For the text-containing cell, return its midpoint in (x, y) coordinate format. 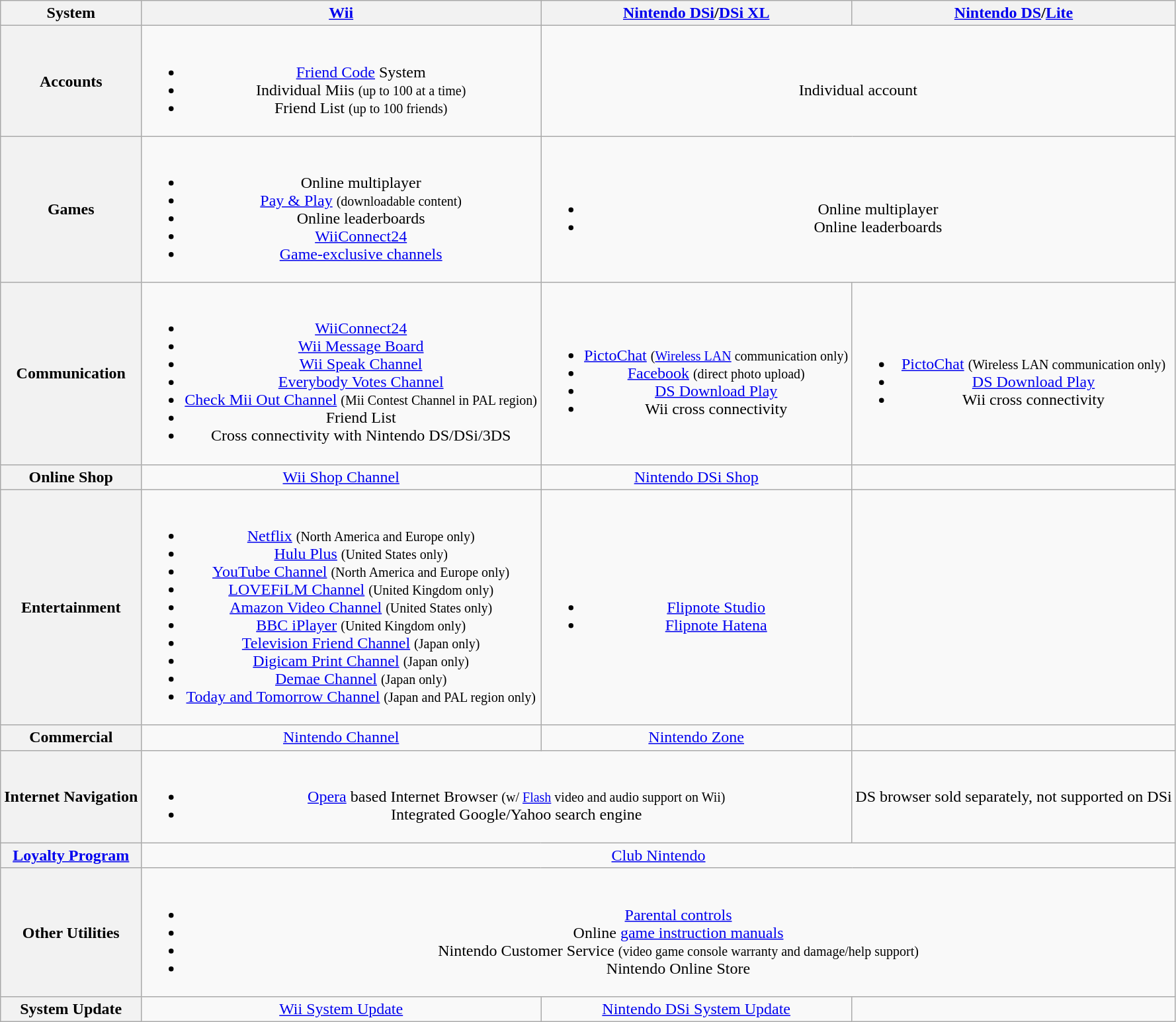
Parental controlsOnline game instruction manualsNintendo Customer Service (video game console warranty and damage/help support)Nintendo Online Store (659, 932)
Nintendo Channel (341, 738)
PictoChat (Wireless LAN communication only)Facebook (direct photo upload)DS Download PlayWii cross connectivity (696, 373)
Opera based Internet Browser (w/ Flash video and audio support on Wii)Integrated Google/Yahoo search engine (497, 796)
Nintendo DSi/DSi XL (696, 13)
Online multiplayerOnline leaderboards (859, 209)
Loyalty Program (71, 855)
Games (71, 209)
Wii Shop Channel (341, 477)
DS browser sold separately, not supported on DSi (1013, 796)
Online multiplayerPay & Play (downloadable content)Online leaderboardsWiiConnect24Game-exclusive channels (341, 209)
Internet Navigation (71, 796)
Club Nintendo (659, 855)
System (71, 13)
Wii System Update (341, 1009)
Nintendo DSi System Update (696, 1009)
Nintendo Zone (696, 738)
Accounts (71, 81)
Nintendo DSi Shop (696, 477)
Wii (341, 13)
PictoChat (Wireless LAN communication only)DS Download PlayWii cross connectivity (1013, 373)
Commercial (71, 738)
Friend Code SystemIndividual Miis (up to 100 at a time)Friend List (up to 100 friends) (341, 81)
Nintendo DS/Lite (1013, 13)
Individual account (859, 81)
Other Utilities (71, 932)
Communication (71, 373)
Entertainment (71, 607)
Flipnote StudioFlipnote Hatena (696, 607)
Online Shop (71, 477)
System Update (71, 1009)
